Identify which cell holds the provided text, then report its (x, y) central coordinate. 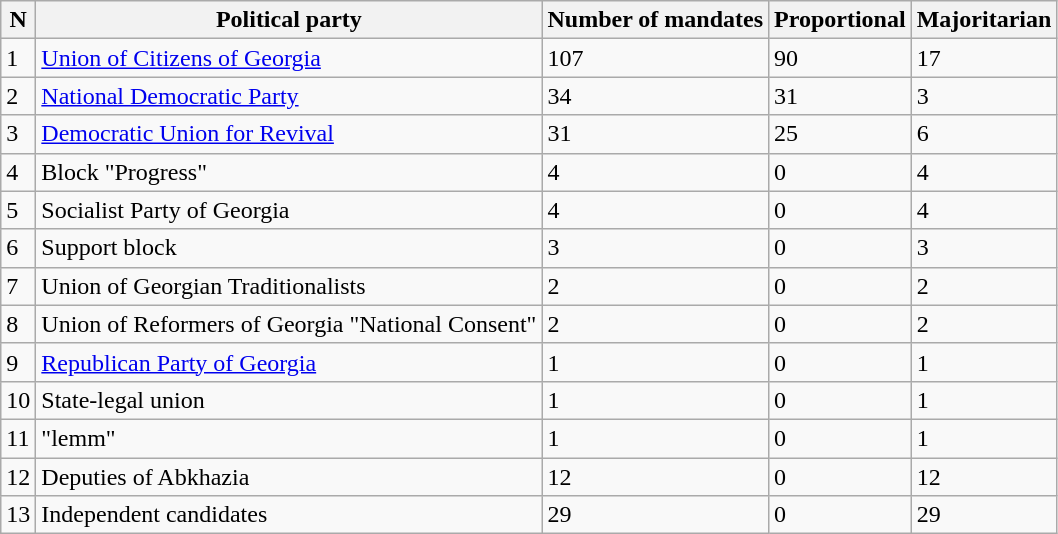
8 (18, 324)
Block "Progress" (289, 172)
90 (840, 58)
7 (18, 286)
11 (18, 438)
Union of Georgian Traditionalists (289, 286)
Union of Reformers of Georgia "National Consent" (289, 324)
10 (18, 400)
Socialist Party of Georgia (289, 210)
13 (18, 515)
Democratic Union for Revival (289, 134)
Proportional (840, 20)
National Democratic Party (289, 96)
9 (18, 362)
Majoritarian (984, 20)
Number of mandates (656, 20)
107 (656, 58)
State-legal union (289, 400)
Support block (289, 248)
25 (840, 134)
"lemm" (289, 438)
Deputies of Abkhazia (289, 477)
17 (984, 58)
N (18, 20)
Republican Party of Georgia (289, 362)
Independent candidates (289, 515)
Union of Citizens of Georgia (289, 58)
34 (656, 96)
Political party (289, 20)
5 (18, 210)
